From the cell containing the given text, extract its center point as (X, Y) coordinate. 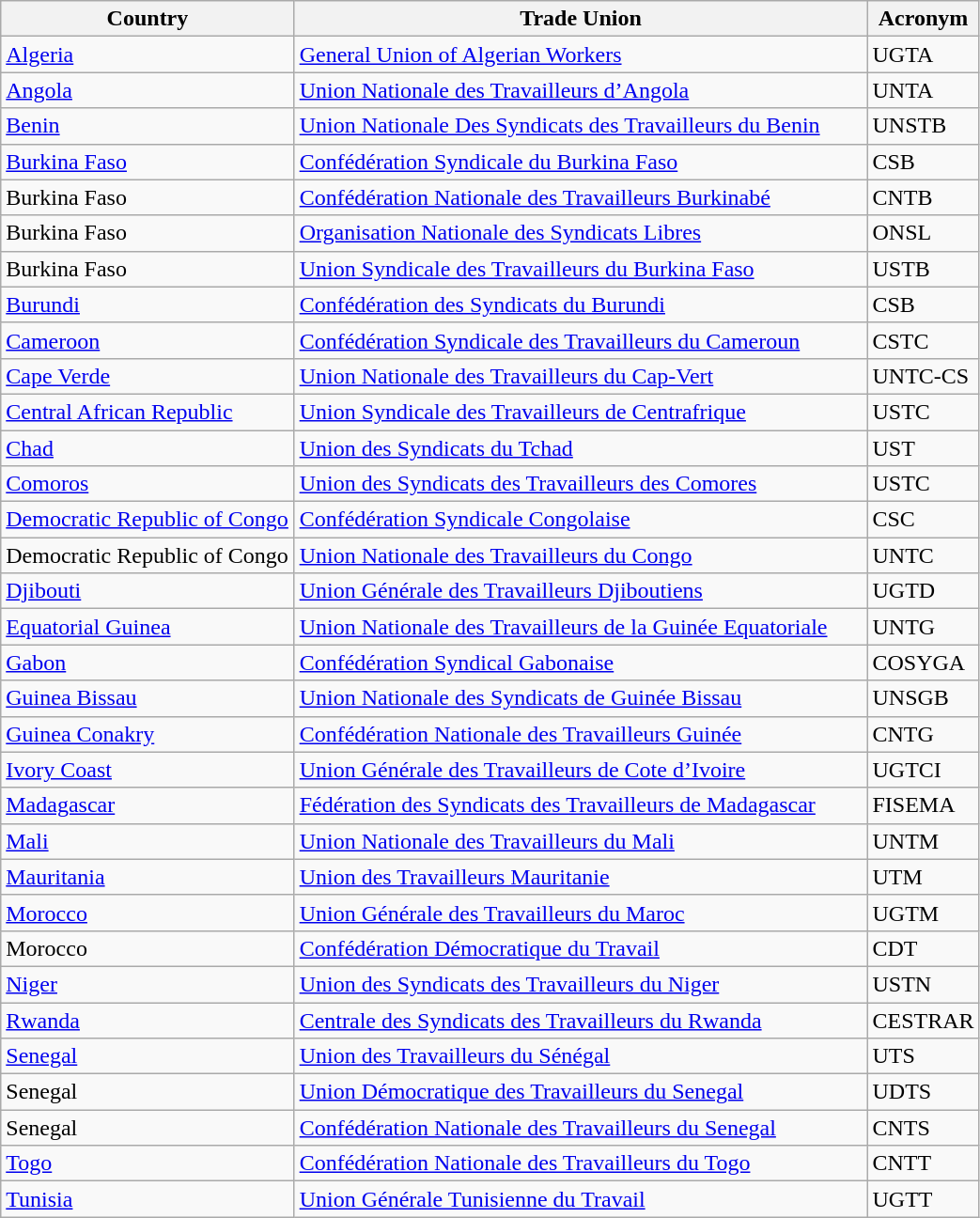
UNTC-CS (923, 376)
Union Nationale des Travailleurs du Mali (581, 841)
Chad (148, 448)
Union Nationale des Travailleurs du Cap-Vert (581, 376)
CSTC (923, 340)
Confédération Syndical Gabonaise (581, 663)
Union Syndicale des Travailleurs du Burkina Faso (581, 269)
UST (923, 448)
Confédération des Syndicats du Burundi (581, 304)
UNSGB (923, 698)
Confédération Nationale des Travailleurs du Senegal (581, 1128)
Burundi (148, 304)
Union Nationale Des Syndicats des Travailleurs du Benin (581, 126)
UTM (923, 877)
Niger (148, 984)
Tunisia (148, 1199)
CDT (923, 948)
Union Générale Tunisienne du Travail (581, 1199)
Union Générale des Travailleurs Djiboutiens (581, 591)
UTS (923, 1056)
Comoros (148, 484)
UGTCI (923, 770)
Union des Syndicats des Travailleurs des Comores (581, 484)
CNTS (923, 1128)
Country (148, 19)
FISEMA (923, 805)
COSYGA (923, 663)
Cape Verde (148, 376)
Equatorial Guinea (148, 627)
Cameroon (148, 340)
ONSL (923, 233)
UGTA (923, 55)
UNTG (923, 627)
Union Générale des Travailleurs de Cote d’Ivoire (581, 770)
USTB (923, 269)
UNTC (923, 555)
Togo (148, 1163)
Madagascar (148, 805)
Angola (148, 90)
Confédération Syndicale des Travailleurs du Cameroun (581, 340)
Union Nationale des Syndicats de Guinée Bissau (581, 698)
CNTT (923, 1163)
Benin (148, 126)
Union des Travailleurs du Sénégal (581, 1056)
Union Démocratique des Travailleurs du Senegal (581, 1092)
Confédération Nationale des Travailleurs du Togo (581, 1163)
USTN (923, 984)
Union Générale des Travailleurs du Maroc (581, 913)
Confédération Syndicale du Burkina Faso (581, 162)
Ivory Coast (148, 770)
UNTA (923, 90)
UDTS (923, 1092)
UGTM (923, 913)
UNTM (923, 841)
Union Nationale des Travailleurs d’Angola (581, 90)
Union Nationale des Travailleurs de la Guinée Equatoriale (581, 627)
Confédération Nationale des Travailleurs Burkinabé (581, 197)
Mauritania (148, 877)
General Union of Algerian Workers (581, 55)
Guinea Conakry (148, 734)
Confédération Nationale des Travailleurs Guinée (581, 734)
Union Syndicale des Travailleurs de Centrafrique (581, 412)
Rwanda (148, 1020)
Djibouti (148, 591)
Centrale des Syndicats des Travailleurs du Rwanda (581, 1020)
Union des Travailleurs Mauritanie (581, 877)
Fédération des Syndicats des Travailleurs de Madagascar (581, 805)
UGTD (923, 591)
CSC (923, 520)
Union des Syndicats du Tchad (581, 448)
Union Nationale des Travailleurs du Congo (581, 555)
CNTG (923, 734)
UGTT (923, 1199)
Acronym (923, 19)
Guinea Bissau (148, 698)
Central African Republic (148, 412)
Gabon (148, 663)
Mali (148, 841)
CNTB (923, 197)
Confédération Syndicale Congolaise (581, 520)
CESTRAR (923, 1020)
Trade Union (581, 19)
UNSTB (923, 126)
Algeria (148, 55)
Union des Syndicats des Travailleurs du Niger (581, 984)
Organisation Nationale des Syndicats Libres (581, 233)
Confédération Démocratique du Travail (581, 948)
